Provide the (X, Y) coordinate of the cell's center where the given text is located.  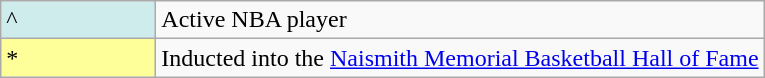
Inducted into the Naismith Memorial Basketball Hall of Fame (460, 58)
^ (78, 20)
Active NBA player (460, 20)
* (78, 58)
